Search for the cell housing the specified text and yield its (x, y) center coordinate. 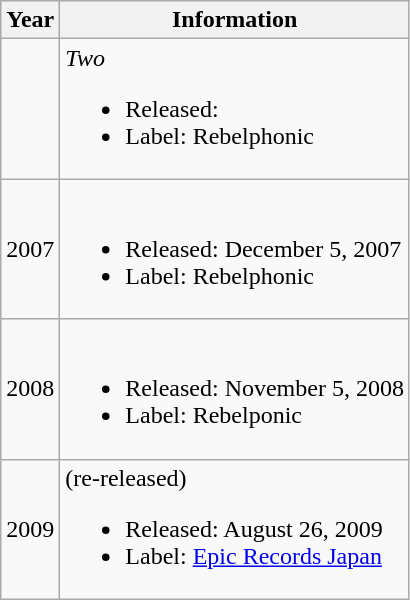
2007 (30, 249)
Information (235, 20)
Released: December 5, 2007Label: Rebelphonic (235, 249)
2009 (30, 529)
Year (30, 20)
TwoReleased:Label: Rebelphonic (235, 109)
Released: November 5, 2008Label: Rebelponic (235, 389)
2008 (30, 389)
(re-released)Released: August 26, 2009Label: Epic Records Japan (235, 529)
